Extract the [X, Y] coordinate from the center of the cell holding the provided text.  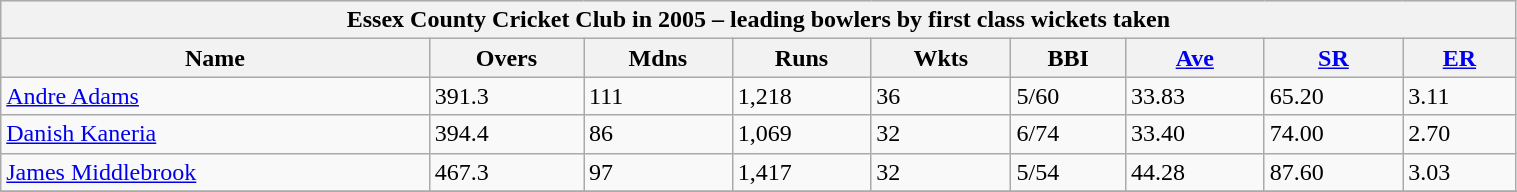
Andre Adams [216, 96]
467.3 [506, 172]
97 [658, 172]
SR [1334, 58]
2.70 [1460, 134]
1,069 [802, 134]
3.11 [1460, 96]
33.83 [1194, 96]
394.4 [506, 134]
5/54 [1068, 172]
Overs [506, 58]
Name [216, 58]
36 [941, 96]
1,417 [802, 172]
44.28 [1194, 172]
1,218 [802, 96]
Wkts [941, 58]
65.20 [1334, 96]
Danish Kaneria [216, 134]
6/74 [1068, 134]
Runs [802, 58]
87.60 [1334, 172]
86 [658, 134]
74.00 [1334, 134]
33.40 [1194, 134]
BBI [1068, 58]
111 [658, 96]
Ave [1194, 58]
391.3 [506, 96]
Essex County Cricket Club in 2005 – leading bowlers by first class wickets taken [758, 20]
Mdns [658, 58]
ER [1460, 58]
James Middlebrook [216, 172]
3.03 [1460, 172]
5/60 [1068, 96]
